Detect which cell encompasses the target text, then output its [X, Y] center coordinate. 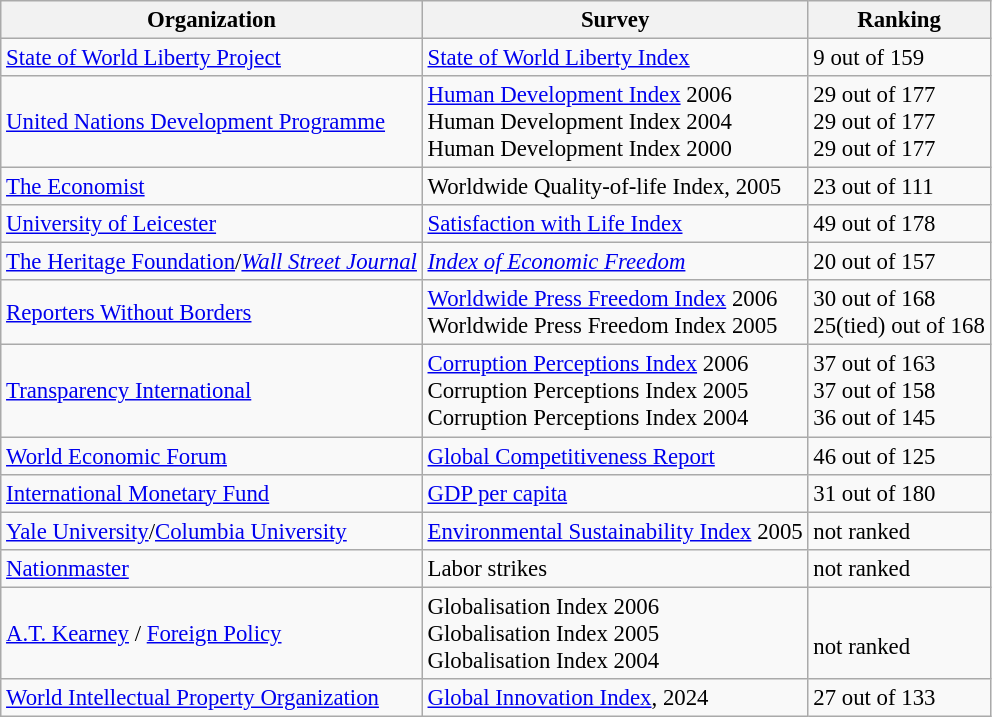
World Intellectual Property Organization [212, 698]
Environmental Sustainability Index 2005 [615, 531]
20 out of 157 [899, 262]
29 out of 177 29 out of 177 29 out of 177 [899, 122]
Nationmaster [212, 568]
Survey [615, 20]
Worldwide Quality-of-life Index, 2005 [615, 187]
30 out of 168 25(tied) out of 168 [899, 312]
The Economist [212, 187]
Corruption Perceptions Index 2006Corruption Perceptions Index 2005Corruption Perceptions Index 2004 [615, 391]
31 out of 180 [899, 493]
Global Innovation Index, 2024 [615, 698]
Labor strikes [615, 568]
University of Leicester [212, 224]
Satisfaction with Life Index [615, 224]
Reporters Without Borders [212, 312]
World Economic Forum [212, 456]
Human Development Index 2006Human Development Index 2004Human Development Index 2000 [615, 122]
37 out of 163 37 out of 158 36 out of 145 [899, 391]
Yale University/Columbia University [212, 531]
46 out of 125 [899, 456]
49 out of 178 [899, 224]
Global Competitiveness Report [615, 456]
Transparency International [212, 391]
Ranking [899, 20]
9 out of 159 [899, 58]
The Heritage Foundation/Wall Street Journal [212, 262]
A.T. Kearney / Foreign Policy [212, 633]
International Monetary Fund [212, 493]
Globalisation Index 2006 Globalisation Index 2005 Globalisation Index 2004 [615, 633]
23 out of 111 [899, 187]
27 out of 133 [899, 698]
Index of Economic Freedom [615, 262]
Worldwide Press Freedom Index 2006Worldwide Press Freedom Index 2005 [615, 312]
United Nations Development Programme [212, 122]
GDP per capita [615, 493]
State of World Liberty Project [212, 58]
Organization [212, 20]
State of World Liberty Index [615, 58]
